Extract the [X, Y] coordinate from the center of the cell holding the provided text.  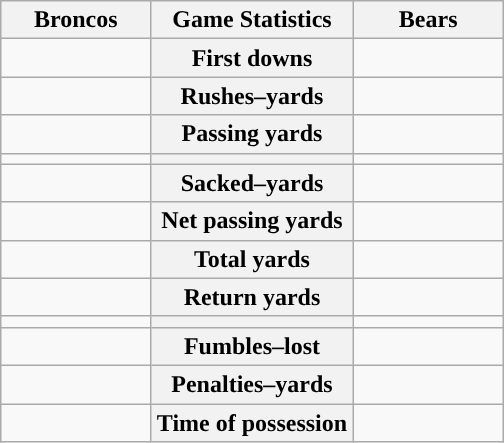
Time of possession [252, 423]
Sacked–yards [252, 183]
Broncos [76, 20]
First downs [252, 58]
Fumbles–lost [252, 346]
Net passing yards [252, 221]
Bears [428, 20]
Total yards [252, 259]
Passing yards [252, 134]
Penalties–yards [252, 384]
Rushes–yards [252, 96]
Game Statistics [252, 20]
Return yards [252, 297]
